For the text-containing cell, return its midpoint in (X, Y) coordinate format. 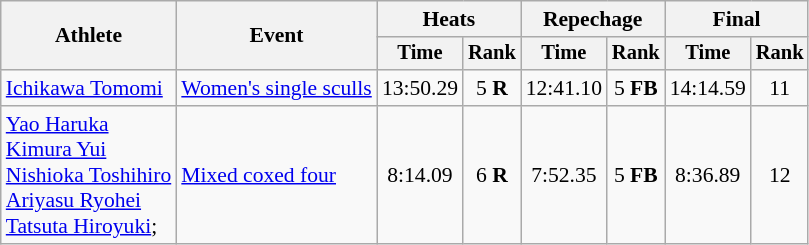
Yao HarukaKimura YuiNishioka ToshihiroAriyasu RyoheiTatsuta Hiroyuki; (89, 175)
Athlete (89, 36)
14:14.59 (708, 88)
6 R (492, 175)
Final (737, 19)
7:52.35 (564, 175)
Repechage (593, 19)
Event (276, 36)
11 (780, 88)
5 R (492, 88)
12 (780, 175)
8:36.89 (708, 175)
Women's single sculls (276, 88)
13:50.29 (420, 88)
Heats (449, 19)
Mixed coxed four (276, 175)
8:14.09 (420, 175)
Ichikawa Tomomi (89, 88)
12:41.10 (564, 88)
